From the cell containing the given text, extract its center point as (x, y) coordinate. 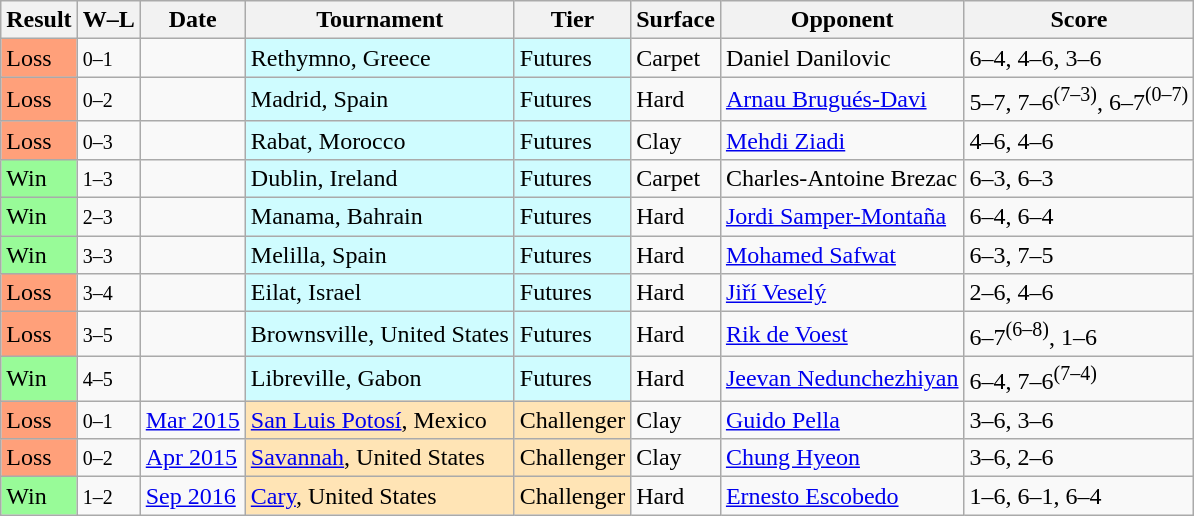
Eilat, Israel (380, 293)
Manama, Bahrain (380, 217)
3–3 (108, 255)
Rethymno, Greece (380, 58)
Guido Pella (842, 420)
6–4, 4–6, 3–6 (1079, 58)
Score (1079, 20)
Rabat, Morocco (380, 140)
Mar 2015 (192, 420)
Arnau Brugués-Davi (842, 100)
1–2 (108, 496)
Mohamed Safwat (842, 255)
6–3, 6–3 (1079, 178)
Libreville, Gabon (380, 378)
San Luis Potosí, Mexico (380, 420)
Savannah, United States (380, 458)
3–5 (108, 334)
3–4 (108, 293)
Daniel Danilovic (842, 58)
Apr 2015 (192, 458)
Brownsville, United States (380, 334)
1–3 (108, 178)
Ernesto Escobedo (842, 496)
4–5 (108, 378)
Melilla, Spain (380, 255)
0–3 (108, 140)
3–6, 2–6 (1079, 458)
6–3, 7–5 (1079, 255)
Chung Hyeon (842, 458)
6–4, 6–4 (1079, 217)
Tournament (380, 20)
Cary, United States (380, 496)
1–6, 6–1, 6–4 (1079, 496)
Tier (572, 20)
3–6, 3–6 (1079, 420)
Jordi Samper-Montaña (842, 217)
4–6, 4–6 (1079, 140)
Dublin, Ireland (380, 178)
6–4, 7–6(7–4) (1079, 378)
Jiří Veselý (842, 293)
Mehdi Ziadi (842, 140)
Date (192, 20)
Rik de Voest (842, 334)
Sep 2016 (192, 496)
W–L (108, 20)
2–3 (108, 217)
Madrid, Spain (380, 100)
Jeevan Nedunchezhiyan (842, 378)
Opponent (842, 20)
Surface (676, 20)
2–6, 4–6 (1079, 293)
6–7(6–8), 1–6 (1079, 334)
Result (39, 20)
Charles-Antoine Brezac (842, 178)
5–7, 7–6(7–3), 6–7(0–7) (1079, 100)
